For the text-containing cell, return its midpoint in (x, y) coordinate format. 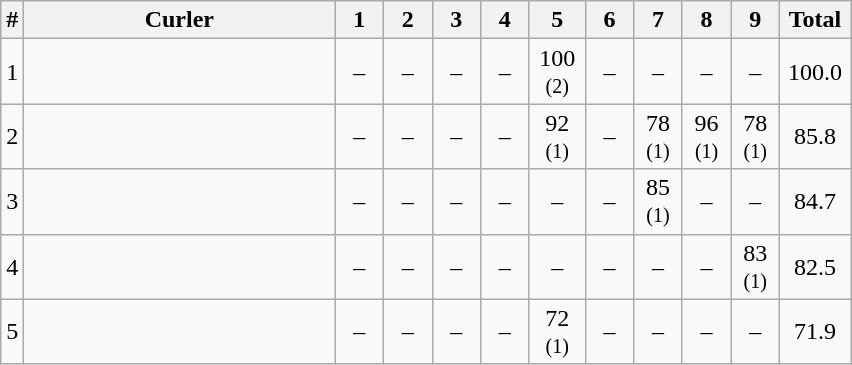
100 (2) (557, 72)
# (12, 20)
Total (814, 20)
83 (1) (756, 266)
96 (1) (706, 136)
Curler (180, 20)
84.7 (814, 202)
82.5 (814, 266)
6 (610, 20)
100.0 (814, 72)
9 (756, 20)
92 (1) (557, 136)
71.9 (814, 332)
85 (1) (658, 202)
85.8 (814, 136)
72 (1) (557, 332)
7 (658, 20)
8 (706, 20)
